Scan for the cell matching the given text and deliver its (X, Y) coordinate at center. 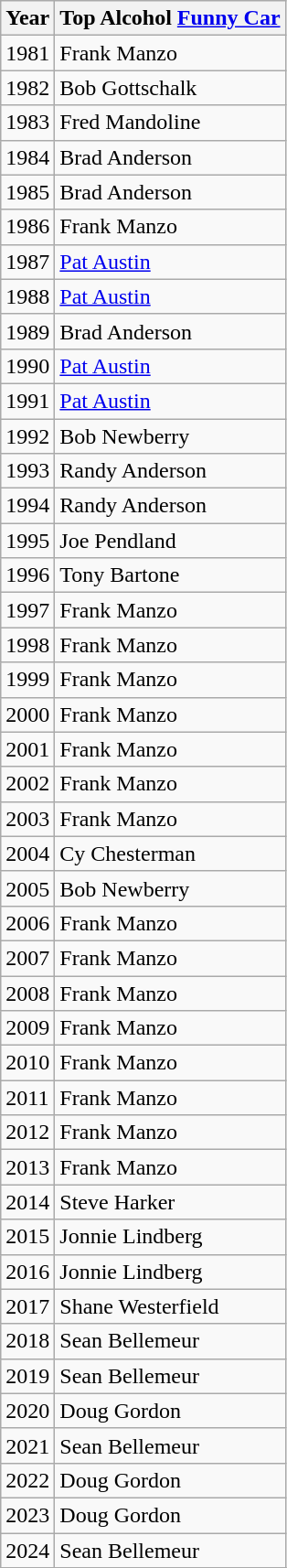
Fred Mandoline (170, 123)
1991 (27, 401)
1993 (27, 471)
2021 (27, 1445)
Steve Harker (170, 1202)
2011 (27, 1098)
1982 (27, 88)
Top Alcohol Funny Car (170, 18)
2010 (27, 1063)
1989 (27, 331)
1994 (27, 506)
2013 (27, 1167)
2008 (27, 993)
1990 (27, 366)
1998 (27, 645)
2018 (27, 1341)
1996 (27, 575)
1984 (27, 157)
1992 (27, 436)
2014 (27, 1202)
1999 (27, 680)
Joe Pendland (170, 541)
2003 (27, 819)
1985 (27, 192)
2019 (27, 1376)
1997 (27, 610)
2009 (27, 1028)
2023 (27, 1515)
2004 (27, 854)
2017 (27, 1306)
2016 (27, 1272)
2001 (27, 749)
Year (27, 18)
1995 (27, 541)
2005 (27, 888)
Tony Bartone (170, 575)
2012 (27, 1133)
1987 (27, 262)
2020 (27, 1411)
2024 (27, 1551)
2006 (27, 923)
Bob Gottschalk (170, 88)
1988 (27, 296)
1986 (27, 227)
1981 (27, 53)
2022 (27, 1480)
2000 (27, 714)
2002 (27, 784)
2007 (27, 958)
1983 (27, 123)
Cy Chesterman (170, 854)
2015 (27, 1237)
Shane Westerfield (170, 1306)
